Return the [x, y] coordinate for the center point of the cell that contains the specified text.  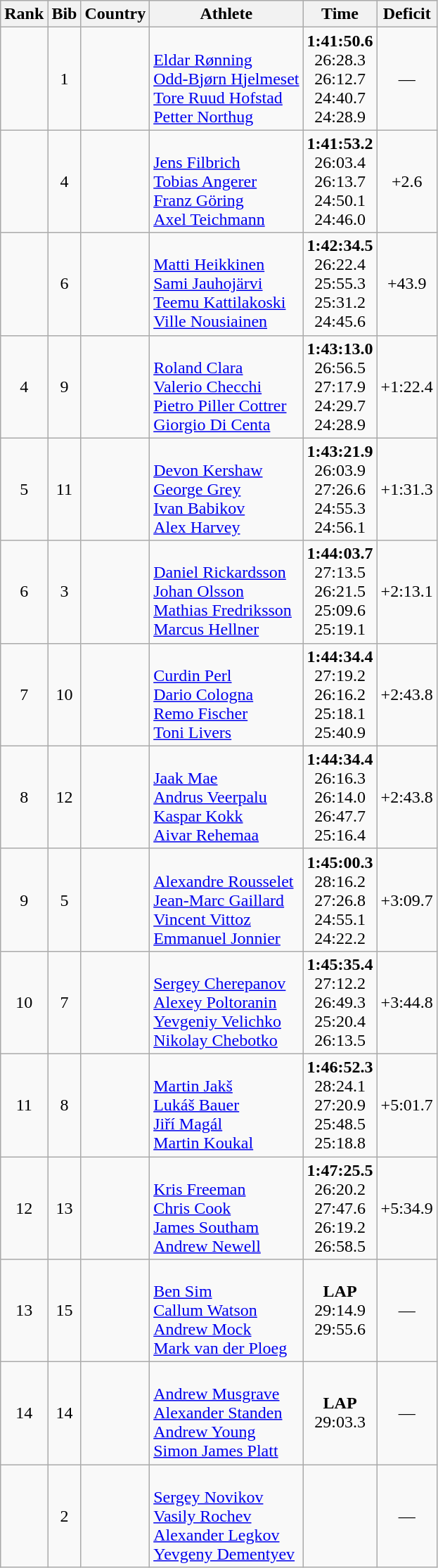
1:45:35.427:12.226:49.325:20.426:13.5 [340, 1002]
+3:09.7 [406, 900]
1:42:34.526:22.425:55.325:31.224:45.6 [340, 284]
1:41:53.226:03.426:13.724:50.1 24:46.0 [340, 181]
Time [340, 14]
+5:01.7 [406, 1105]
Devon KershawGeorge GreyIvan BabikovAlex Harvey [226, 489]
3 [65, 592]
1:43:21.926:03.927:26.624:55.324:56.1 [340, 489]
Martin JakšLukáš BauerJiří MagálMartin Koukal [226, 1105]
+2:13.1 [406, 592]
+3:44.8 [406, 1002]
Bib [65, 14]
+5:34.9 [406, 1208]
1:45:00.328:16.227:26.824:55.124:22.2 [340, 900]
1:44:34.426:16.326:14.026:47.725:16.4 [340, 797]
1:44:03.727:13.526:21.525:09.625:19.1 [340, 592]
Sergey NovikovVasily RochevAlexander LegkovYevgeny Dementyev [226, 1516]
Matti HeikkinenSami JauhojärviTeemu KattilakoskiVille Nousiainen [226, 284]
Deficit [406, 14]
LAP29:03.3 [340, 1413]
Kris FreemanChris CookJames Southam Andrew Newell [226, 1208]
+1:22.4 [406, 387]
Roland ClaraValerio ChecchiPietro Piller CottrerGiorgio Di Centa [226, 387]
Sergey CherepanovAlexey PoltoraninYevgeniy VelichkoNikolay Chebotko [226, 1002]
1:46:52.3 28:24.127:20.925:48.525:18.8 [340, 1105]
Ben SimCallum WatsonAndrew MockMark van der Ploeg [226, 1311]
Curdin PerlDario ColognaRemo Fischer Toni Livers [226, 694]
Country [115, 14]
1:41:50.626:28.326:12.724:40.724:28.9 [340, 79]
1 [65, 79]
+1:31.3 [406, 489]
Jens FilbrichTobias AngererFranz GöringAxel Teichmann [226, 181]
Jaak MaeAndrus VeerpaluKaspar KokkAivar Rehemaa [226, 797]
Rank [24, 14]
+2.6 [406, 181]
Athlete [226, 14]
2 [65, 1516]
Daniel RickardssonJohan OlssonMathias FredrikssonMarcus Hellner [226, 592]
Eldar RønningOdd-Bjørn HjelmesetTore Ruud HofstadPetter Northug [226, 79]
1:44:34.427:19.2 26:16.225:18.125:40.9 [340, 694]
1:43:13.026:56.527:17.924:29.724:28.9 [340, 387]
1:47:25.526:20.227:47.626:19.226:58.5 [340, 1208]
+43.9 [406, 284]
Andrew MusgraveAlexander StandenAndrew YoungSimon James Platt [226, 1413]
Alexandre Rousselet Jean-Marc GaillardVincent VittozEmmanuel Jonnier [226, 900]
15 [65, 1311]
LAP29:14.929:55.6 [340, 1311]
